Pinpoint the cell where the given text exists, returning its [X, Y] midpoint coordinate. 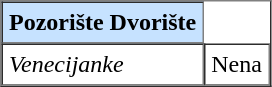
Nena [237, 65]
Venecijanke [103, 65]
Pozorište Dvorište [103, 23]
